Locate the cell with the specified text and output its [x, y] center coordinate. 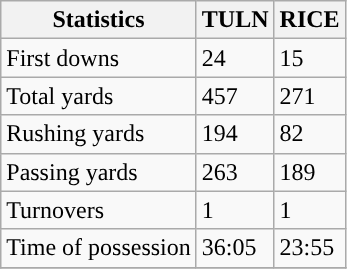
24 [235, 58]
457 [235, 96]
82 [310, 134]
271 [310, 96]
Rushing yards [99, 134]
189 [310, 172]
RICE [310, 20]
263 [235, 172]
Total yards [99, 96]
23:55 [310, 248]
First downs [99, 58]
15 [310, 58]
Passing yards [99, 172]
TULN [235, 20]
Time of possession [99, 248]
194 [235, 134]
36:05 [235, 248]
Statistics [99, 20]
Turnovers [99, 210]
